For the text-containing cell, return its midpoint in (x, y) coordinate format. 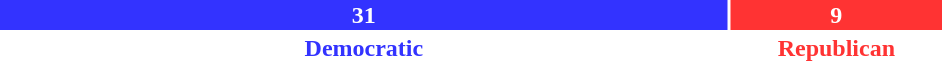
9 (836, 15)
31 (364, 15)
